Detect which cell encompasses the target text, then output its (x, y) center coordinate. 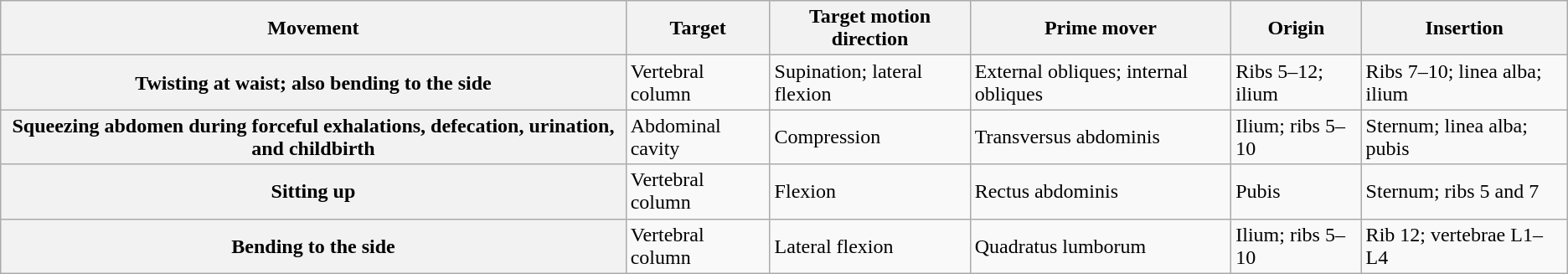
Compression (869, 137)
Supination; lateral flexion (869, 82)
Flexion (869, 191)
Transversus abdominis (1101, 137)
Sternum; linea alba; pubis (1464, 137)
Ribs 7–10; linea alba; ilium (1464, 82)
Sitting up (313, 191)
Abdominal cavity (698, 137)
External obliques; internal obliques (1101, 82)
Rib 12; vertebrae L1–L4 (1464, 246)
Sternum; ribs 5 and 7 (1464, 191)
Lateral flexion (869, 246)
Rectus abdominis (1101, 191)
Target (698, 28)
Bending to the side (313, 246)
Twisting at waist; also bending to the side (313, 82)
Insertion (1464, 28)
Ribs 5–12; ilium (1297, 82)
Quadratus lumborum (1101, 246)
Prime mover (1101, 28)
Pubis (1297, 191)
Target motion direction (869, 28)
Origin (1297, 28)
Squeezing abdomen during forceful exhalations, defecation, urination, and childbirth (313, 137)
Movement (313, 28)
